For the text-containing cell, return its midpoint in (x, y) coordinate format. 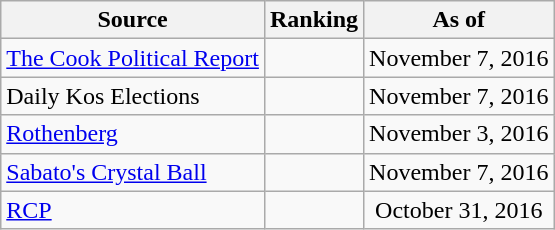
As of (459, 20)
October 31, 2016 (459, 210)
Rothenberg (133, 134)
The Cook Political Report (133, 58)
Source (133, 20)
Sabato's Crystal Ball (133, 172)
Daily Kos Elections (133, 96)
RCP (133, 210)
November 3, 2016 (459, 134)
Ranking (314, 20)
